Return [x, y] of the center of cell containing provided text 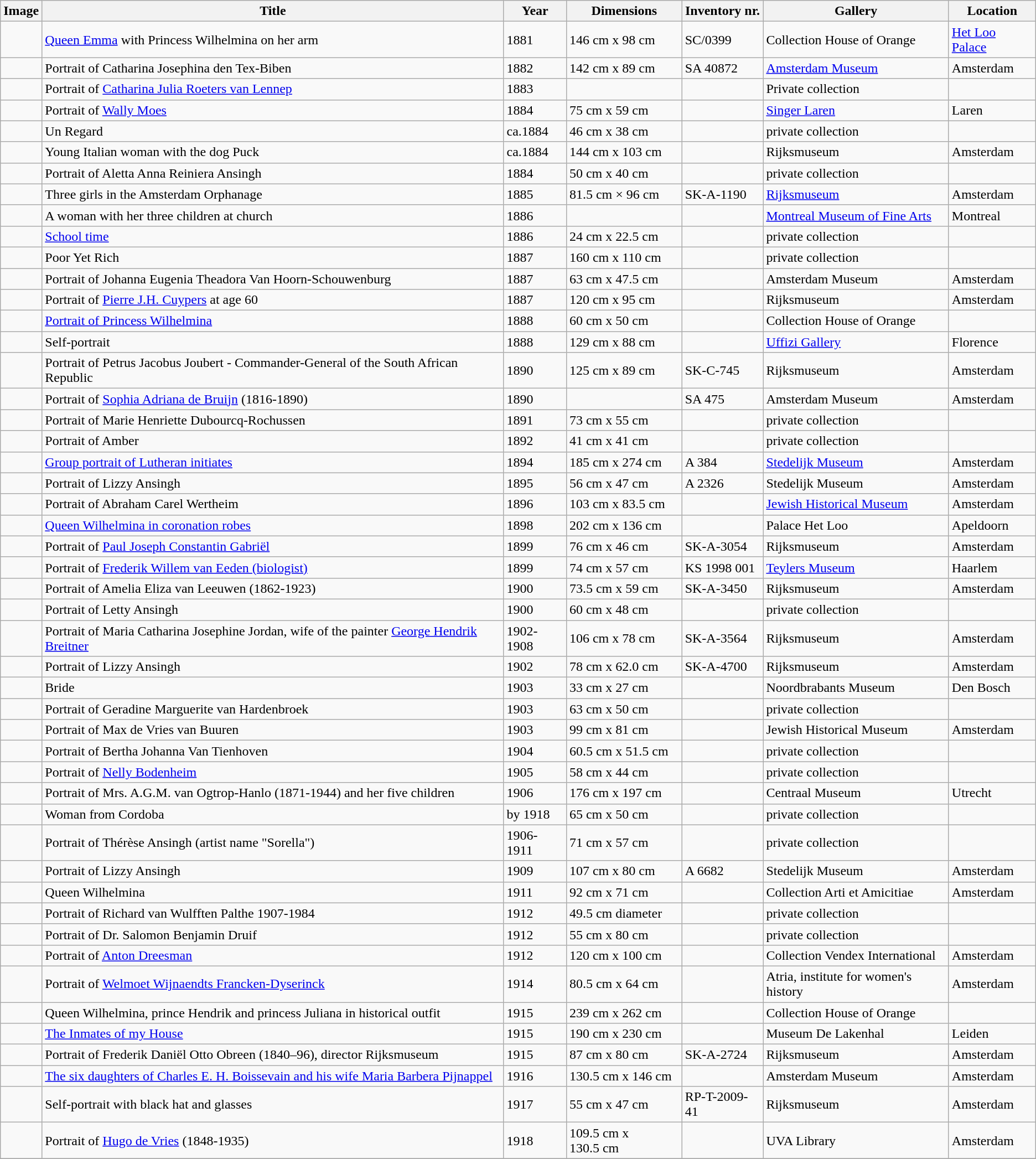
55 cm x 47 cm [624, 1105]
Portrait of Aletta Anna Reiniera Ansingh [273, 173]
58 cm x 44 cm [624, 772]
129 cm x 88 cm [624, 342]
46 cm x 38 cm [624, 131]
1881 [535, 40]
1882 [535, 68]
1916 [535, 1076]
Atria, institute for women's history [856, 984]
Gallery [856, 11]
Woman from Cordoba [273, 814]
Portrait of Princess Wilhelmina [273, 321]
160 cm x 110 cm [624, 257]
Self-portrait with black hat and glasses [273, 1105]
A 2326 [723, 483]
74 cm x 57 cm [624, 567]
Teylers Museum [856, 567]
99 cm x 81 cm [624, 730]
Collection Arti et Amicitiae [856, 892]
Portrait of Amber [273, 441]
School time [273, 236]
Image [21, 11]
Noordbrabants Museum [856, 688]
Queen Wilhelmina [273, 892]
Florence [992, 342]
Het Loo Palace [992, 40]
SK-A-1190 [723, 194]
A 6682 [723, 871]
Young Italian woman with the dog Puck [273, 152]
Un Regard [273, 131]
1891 [535, 420]
142 cm x 89 cm [624, 68]
1911 [535, 892]
103 cm x 83.5 cm [624, 504]
120 cm x 95 cm [624, 300]
60 cm x 50 cm [624, 321]
A 384 [723, 462]
Portrait of Sophia Adriana de Bruijn (1816-1890) [273, 399]
33 cm x 27 cm [624, 688]
SK-A-3054 [723, 546]
144 cm x 103 cm [624, 152]
SA 40872 [723, 68]
SK-A-3450 [723, 588]
Portrait of Frederik Daniël Otto Obreen (1840–96), director Rijksmuseum [273, 1055]
Portrait of Marie Henriette Dubourcq-Rochussen [273, 420]
Dimensions [624, 11]
Centraal Museum [856, 793]
Private collection [856, 89]
UVA Library [856, 1140]
1883 [535, 89]
SK-C-745 [723, 371]
RP-T-2009-41 [723, 1105]
Portrait of Amelia Eliza van Leeuwen (1862-1923) [273, 588]
65 cm x 50 cm [624, 814]
50 cm x 40 cm [624, 173]
190 cm x 230 cm [624, 1034]
by 1918 [535, 814]
Portrait of Hugo de Vries (1848-1935) [273, 1140]
120 cm x 100 cm [624, 955]
78 cm x 62.0 cm [624, 667]
63 cm x 47.5 cm [624, 278]
Portrait of Catharina Julia Roeters van Lennep [273, 89]
Inventory nr. [723, 11]
Portrait of Mrs. A.G.M. van Ogtrop-Hanlo (1871-1944) and her five children [273, 793]
Three girls in the Amsterdam Orphanage [273, 194]
Apeldoorn [992, 525]
Portrait of Abraham Carel Wertheim [273, 504]
146 cm x 98 cm [624, 40]
202 cm x 136 cm [624, 525]
Title [273, 11]
Portrait of Bertha Johanna Van Tienhoven [273, 751]
1885 [535, 194]
1902 [535, 667]
Portrait of Welmoet Wijnaendts Francken-Dyserinck [273, 984]
Year [535, 11]
41 cm x 41 cm [624, 441]
Portrait of Letty Ansingh [273, 609]
87 cm x 80 cm [624, 1055]
80.5 cm x 64 cm [624, 984]
73.5 cm x 59 cm [624, 588]
1898 [535, 525]
Portrait of Wally Moes [273, 110]
1906-1911 [535, 842]
Portrait of Maria Catharina Josephine Jordan, wife of the painter George Hendrik Breitner [273, 638]
73 cm x 55 cm [624, 420]
76 cm x 46 cm [624, 546]
239 cm x 262 cm [624, 1012]
Museum De Lakenhal [856, 1034]
Portrait of Anton Dreesman [273, 955]
185 cm x 274 cm [624, 462]
1909 [535, 871]
1906 [535, 793]
Den Bosch [992, 688]
1905 [535, 772]
49.5 cm diameter [624, 913]
Queen Emma with Princess Wilhelmina on her arm [273, 40]
Portrait of Paul Joseph Constantin Gabriël [273, 546]
Self-portrait [273, 342]
SA 475 [723, 399]
Queen Wilhelmina in coronation robes [273, 525]
The Inmates of my House [273, 1034]
81.5 cm × 96 cm [624, 194]
Portrait of Johanna Eugenia Theadora Van Hoorn-Schouwenburg [273, 278]
Haarlem [992, 567]
130.5 cm x 146 cm [624, 1076]
60 cm x 48 cm [624, 609]
56 cm x 47 cm [624, 483]
1914 [535, 984]
1895 [535, 483]
55 cm x 80 cm [624, 934]
1894 [535, 462]
Portrait of Thérèse Ansingh (artist name "Sorella") [273, 842]
Portrait of Max de Vries van Buuren [273, 730]
Portrait of Pierre J.H. Cuypers at age 60 [273, 300]
1904 [535, 751]
Palace Het Loo [856, 525]
Utrecht [992, 793]
Portrait of Nelly Bodenheim [273, 772]
92 cm x 71 cm [624, 892]
125 cm x 89 cm [624, 371]
Montreal [992, 215]
Portrait of Catharina Josephina den Tex-Biben [273, 68]
SK-A-2724 [723, 1055]
75 cm x 59 cm [624, 110]
Queen Wilhelmina, prince Hendrik and princess Juliana in historical outfit [273, 1012]
A woman with her three children at church [273, 215]
The six daughters of Charles E. H. Boissevain and his wife Maria Barbera Pijnappel [273, 1076]
1902-1908 [535, 638]
Leiden [992, 1034]
Portrait of Dr. Salomon Benjamin Druif [273, 934]
60.5 cm x 51.5 cm [624, 751]
Location [992, 11]
Portrait of Richard van Wulfften Palthe 1907-1984 [273, 913]
Uffizi Gallery [856, 342]
Portrait of Geradine Marguerite van Hardenbroek [273, 709]
176 cm x 197 cm [624, 793]
Bride [273, 688]
Montreal Museum of Fine Arts [856, 215]
107 cm x 80 cm [624, 871]
1892 [535, 441]
Singer Laren [856, 110]
71 cm x 57 cm [624, 842]
109.5 cm x 130.5 cm [624, 1140]
Poor Yet Rich [273, 257]
1896 [535, 504]
24 cm x 22.5 cm [624, 236]
Portrait of Petrus Jacobus Joubert - Commander-General of the South African Republic [273, 371]
Portrait of Frederik Willem van Eeden (biologist) [273, 567]
1917 [535, 1105]
Group portrait of Lutheran initiates [273, 462]
1918 [535, 1140]
Collection Vendex International [856, 955]
KS 1998 001 [723, 567]
SK-A-3564 [723, 638]
63 cm x 50 cm [624, 709]
SC/0399 [723, 40]
Laren [992, 110]
106 cm x 78 cm [624, 638]
SK-A-4700 [723, 667]
